From the cell containing the given text, extract its center point as (x, y) coordinate. 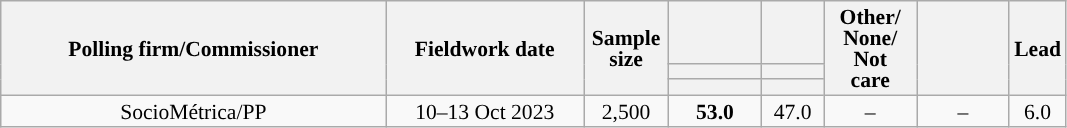
Other/None/Notcare (870, 48)
47.0 (792, 110)
2,500 (626, 110)
6.0 (1038, 110)
Fieldwork date (485, 48)
Polling firm/Commissioner (194, 48)
53.0 (716, 110)
10–13 Oct 2023 (485, 110)
Sample size (626, 48)
SocioMétrica/PP (194, 110)
Lead (1038, 48)
